Detect which cell encompasses the target text, then output its (X, Y) center coordinate. 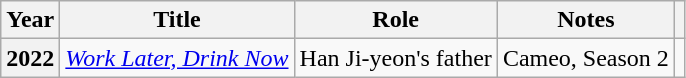
Year (30, 20)
Title (177, 20)
2022 (30, 58)
Role (396, 20)
Notes (586, 20)
Han Ji-yeon's father (396, 58)
Cameo, Season 2 (586, 58)
Work Later, Drink Now (177, 58)
